Return the (x, y) coordinate for the center point of the cell that contains the specified text.  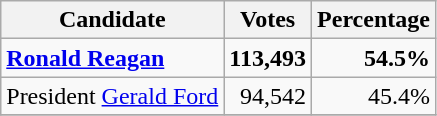
94,542 (268, 96)
Percentage (374, 20)
Ronald Reagan (112, 58)
Votes (268, 20)
54.5% (374, 58)
Candidate (112, 20)
45.4% (374, 96)
113,493 (268, 58)
President Gerald Ford (112, 96)
